Provide the [X, Y] coordinate of the cell's center where the given text is located.  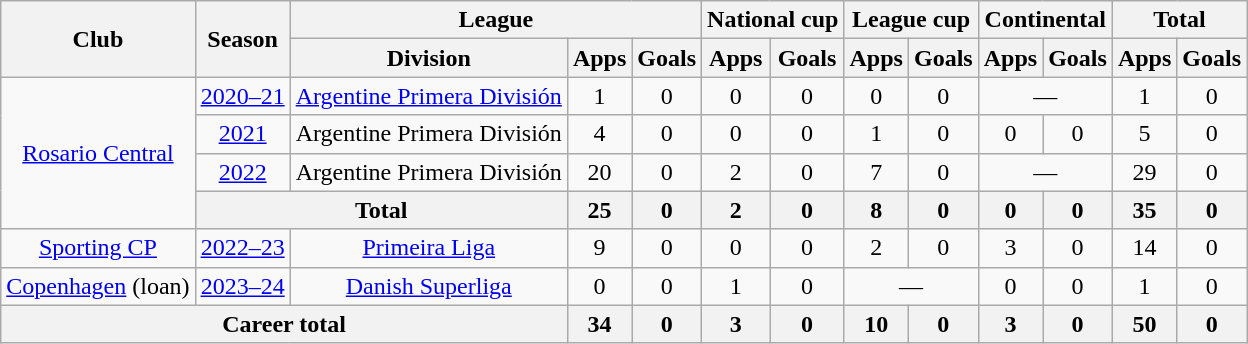
2023–24 [242, 286]
2021 [242, 134]
Season [242, 39]
Career total [284, 324]
25 [599, 210]
50 [1144, 324]
Club [98, 39]
Danish Superliga [428, 286]
9 [599, 248]
Sporting CP [98, 248]
2020–21 [242, 96]
20 [599, 172]
League cup [911, 20]
8 [876, 210]
Copenhagen (loan) [98, 286]
Continental [1045, 20]
14 [1144, 248]
League [496, 20]
Rosario Central [98, 153]
National cup [773, 20]
35 [1144, 210]
Division [428, 58]
7 [876, 172]
Primeira Liga [428, 248]
29 [1144, 172]
10 [876, 324]
5 [1144, 134]
4 [599, 134]
2022 [242, 172]
34 [599, 324]
2022–23 [242, 248]
